From the cell containing the given text, extract its center point as (X, Y) coordinate. 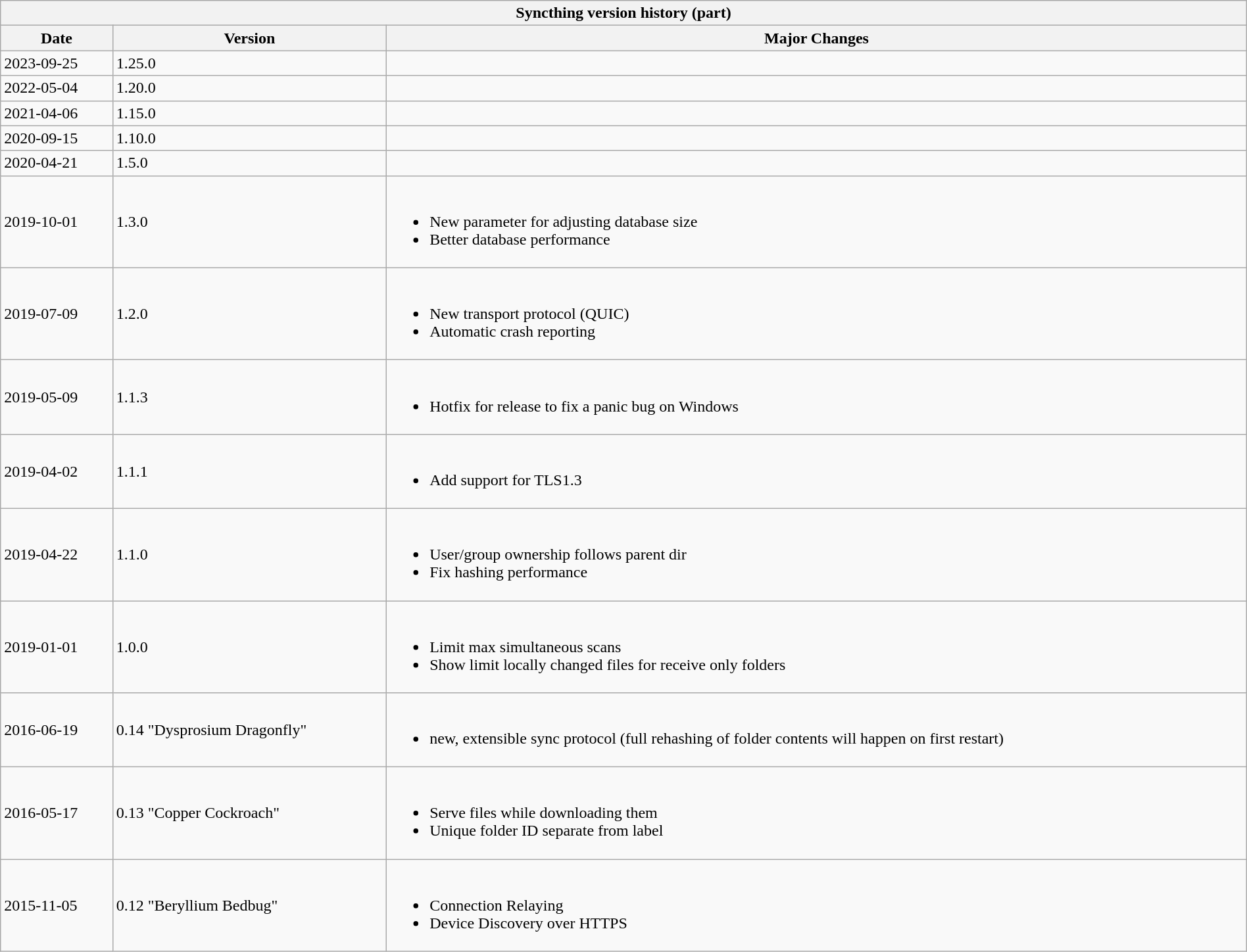
1.10.0 (249, 138)
Syncthing version history (part) (623, 13)
Hotfix for release to fix a panic bug on Windows (817, 397)
2019-01-01 (57, 647)
2015-11-05 (57, 905)
New transport protocol (QUIC)Automatic crash reporting (817, 314)
new, extensible sync protocol (full rehashing of folder contents will happen on first restart) (817, 730)
Major Changes (817, 38)
1.15.0 (249, 113)
1.25.0 (249, 63)
1.20.0 (249, 88)
Serve files while downloading themUnique folder ID separate from label (817, 813)
2020-09-15 (57, 138)
2020-04-21 (57, 163)
1.2.0 (249, 314)
1.3.0 (249, 222)
0.12 "Beryllium Bedbug" (249, 905)
0.13 "Copper Cockroach" (249, 813)
2019-04-02 (57, 471)
Limit max simultaneous scansShow limit locally changed files for receive only folders (817, 647)
2016-05-17 (57, 813)
2019-07-09 (57, 314)
1.1.0 (249, 554)
1.0.0 (249, 647)
Connection RelayingDevice Discovery over HTTPS (817, 905)
2016-06-19 (57, 730)
New parameter for adjusting database sizeBetter database performance (817, 222)
Version (249, 38)
Add support for TLS1.3 (817, 471)
1.5.0 (249, 163)
2019-10-01 (57, 222)
2019-04-22 (57, 554)
1.1.3 (249, 397)
2022-05-04 (57, 88)
2023-09-25 (57, 63)
Date (57, 38)
2021-04-06 (57, 113)
1.1.1 (249, 471)
0.14 "Dysprosium Dragonfly" (249, 730)
2019-05-09 (57, 397)
User/group ownership follows parent dirFix hashing performance (817, 554)
